Find where the given text appears and provide that cell's center as (X, Y) coordinate. 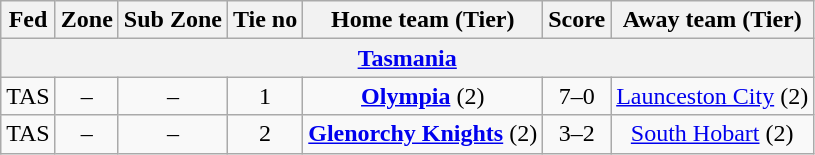
Sub Zone (172, 20)
Home team (Tier) (423, 20)
Launceston City (2) (712, 96)
South Hobart (2) (712, 134)
1 (264, 96)
Zone (86, 20)
Glenorchy Knights (2) (423, 134)
Tie no (264, 20)
3–2 (577, 134)
2 (264, 134)
Olympia (2) (423, 96)
7–0 (577, 96)
Tasmania (408, 58)
Score (577, 20)
Away team (Tier) (712, 20)
Fed (28, 20)
